Scan for the cell matching the given text and deliver its [x, y] coordinate at center. 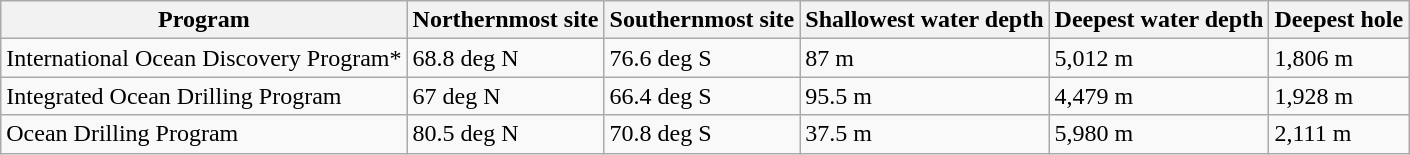
Deepest hole [1339, 20]
95.5 m [924, 96]
Southernmost site [702, 20]
80.5 deg N [506, 134]
66.4 deg S [702, 96]
Deepest water depth [1159, 20]
1,928 m [1339, 96]
International Ocean Discovery Program* [204, 58]
Ocean Drilling Program [204, 134]
4,479 m [1159, 96]
2,111 m [1339, 134]
5,980 m [1159, 134]
Integrated Ocean Drilling Program [204, 96]
Northernmost site [506, 20]
70.8 deg S [702, 134]
67 deg N [506, 96]
5,012 m [1159, 58]
Program [204, 20]
1,806 m [1339, 58]
37.5 m [924, 134]
76.6 deg S [702, 58]
87 m [924, 58]
Shallowest water depth [924, 20]
68.8 deg N [506, 58]
